Capture the cell that displays the provided text and extract its (x, y) central coordinate. 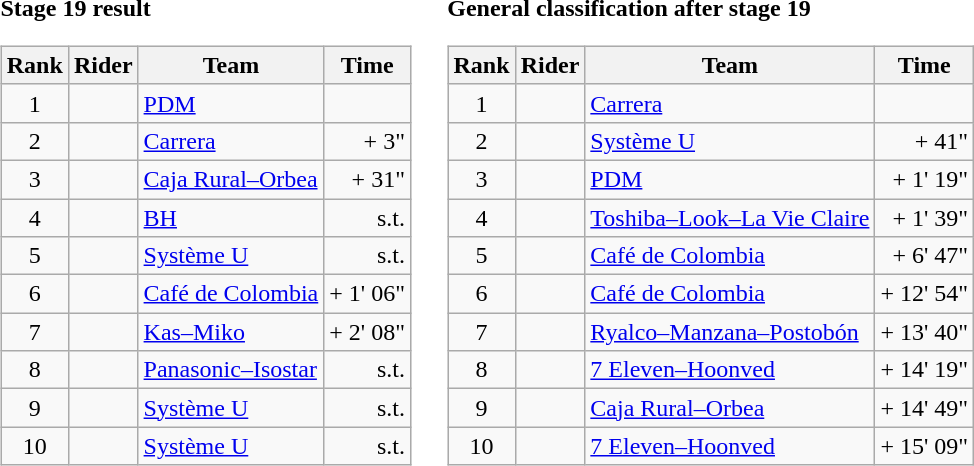
+ 14' 49" (924, 408)
+ 1' 19" (924, 179)
Ryalco–Manzana–Postobón (730, 332)
+ 2' 08" (368, 332)
+ 15' 09" (924, 446)
BH (231, 217)
+ 12' 54" (924, 294)
+ 13' 40" (924, 332)
+ 14' 19" (924, 370)
+ 6' 47" (924, 256)
+ 31" (368, 179)
+ 3" (368, 141)
+ 41" (924, 141)
Panasonic–Isostar (231, 370)
Kas–Miko (231, 332)
+ 1' 06" (368, 294)
Toshiba–Look–La Vie Claire (730, 217)
+ 1' 39" (924, 217)
